Output the (x, y) coordinate of the center of the cell containing the given text.  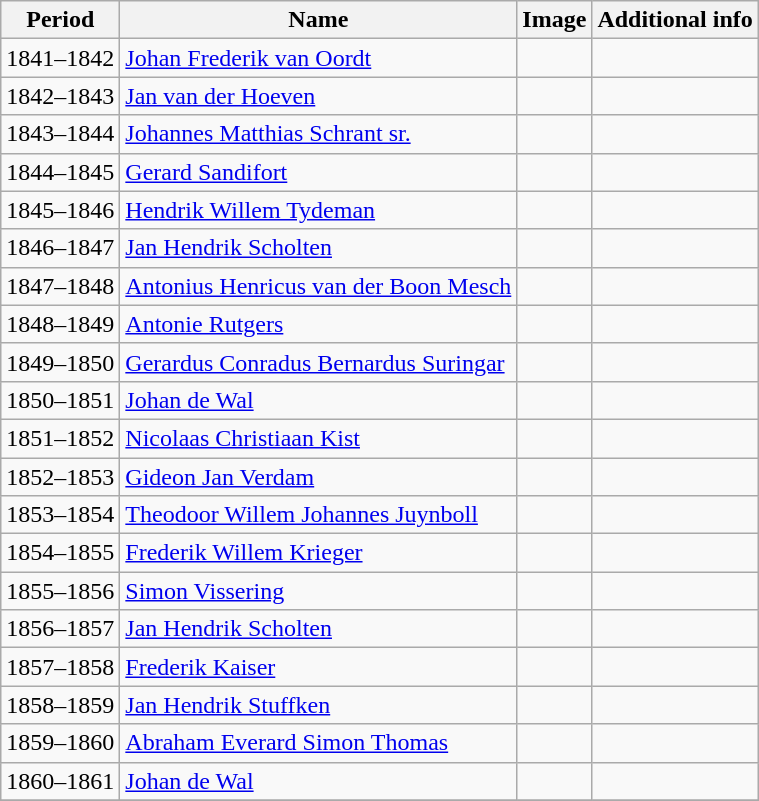
1844–1845 (60, 172)
1858–1859 (60, 705)
1842–1843 (60, 96)
Gideon Jan Verdam (318, 477)
Hendrik Willem Tydeman (318, 210)
Jan van der Hoeven (318, 96)
Gerardus Conradus Bernardus Suringar (318, 362)
Frederik Willem Krieger (318, 553)
Antonie Rutgers (318, 324)
Gerard Sandifort (318, 172)
Jan Hendrik Stuffken (318, 705)
1850–1851 (60, 400)
Antonius Henricus van der Boon Mesch (318, 286)
Nicolaas Christiaan Kist (318, 438)
1845–1846 (60, 210)
Image (554, 20)
Johannes Matthias Schrant sr. (318, 134)
1855–1856 (60, 591)
1843–1844 (60, 134)
1853–1854 (60, 515)
Frederik Kaiser (318, 667)
Additional info (675, 20)
Name (318, 20)
1847–1848 (60, 286)
1841–1842 (60, 58)
Period (60, 20)
1860–1861 (60, 781)
1852–1853 (60, 477)
1854–1855 (60, 553)
1856–1857 (60, 629)
Johan Frederik van Oordt (318, 58)
1851–1852 (60, 438)
1859–1860 (60, 743)
1848–1849 (60, 324)
1857–1858 (60, 667)
1849–1850 (60, 362)
1846–1847 (60, 248)
Abraham Everard Simon Thomas (318, 743)
Simon Vissering (318, 591)
Theodoor Willem Johannes Juynboll (318, 515)
